Locate the cell with the specified text and output its [x, y] center coordinate. 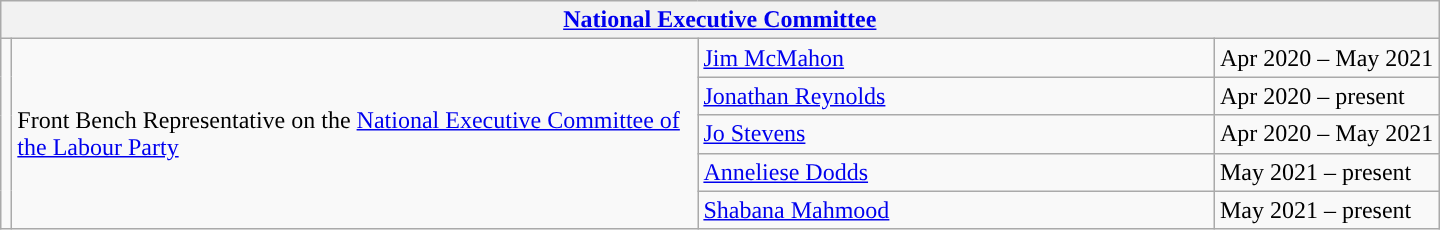
Jim McMahon [956, 58]
Jo Stevens [956, 134]
Jonathan Reynolds [956, 96]
National Executive Committee [720, 20]
Front Bench Representative on the National Executive Committee of the Labour Party [355, 134]
Anneliese Dodds [956, 172]
Apr 2020 – present [1326, 96]
Shabana Mahmood [956, 210]
